From the cell containing the given text, extract its center point as (x, y) coordinate. 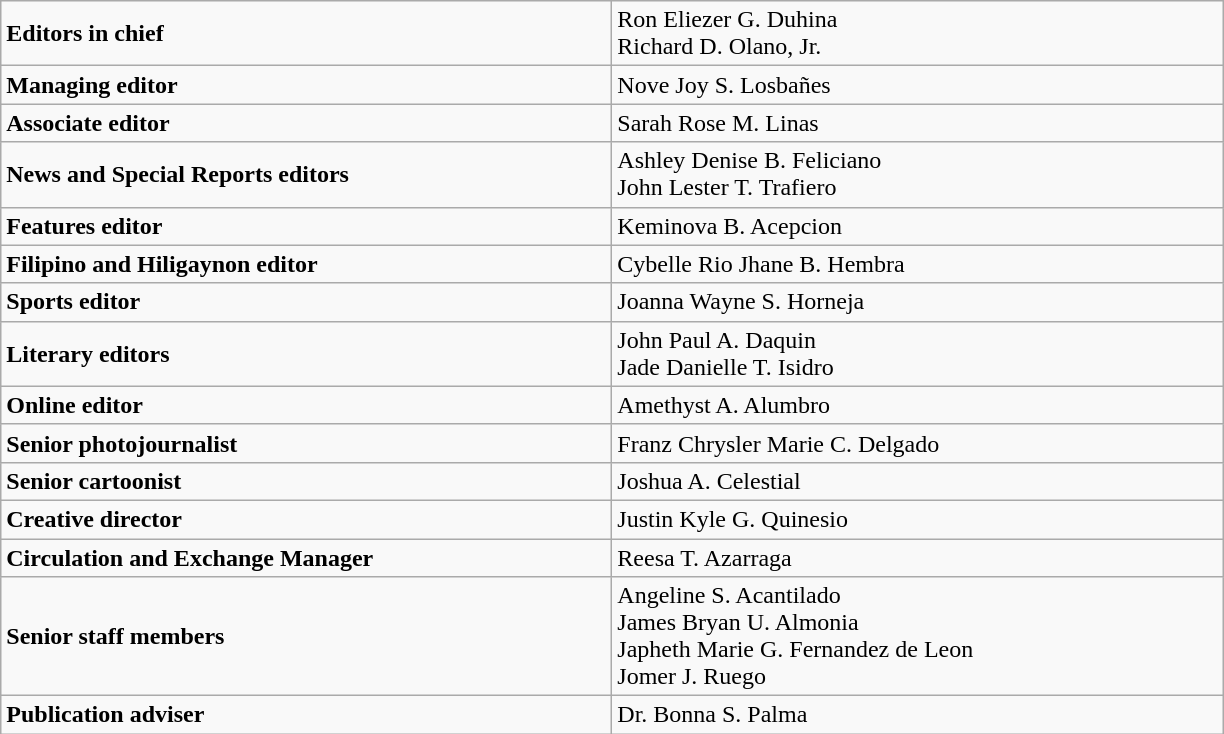
Sarah Rose M. Linas (918, 123)
Senior cartoonist (306, 481)
Senior staff members (306, 636)
Nove Joy S. Losbañes (918, 85)
Literary editors (306, 354)
Franz Chrysler Marie C. Delgado (918, 443)
Ron Eliezer G. Duhina Richard D. Olano, Jr. (918, 34)
Ashley Denise B. Feliciano John Lester T. Trafiero (918, 174)
Publication adviser (306, 715)
Keminova B. Acepcion (918, 226)
Online editor (306, 405)
John Paul A. Daquin Jade Danielle T. Isidro (918, 354)
Reesa T. Azarraga (918, 557)
Creative director (306, 519)
Senior photojournalist (306, 443)
Associate editor (306, 123)
Editors in chief (306, 34)
Cybelle Rio Jhane B. Hembra (918, 264)
Dr. Bonna S. Palma (918, 715)
Filipino and Hiligaynon editor (306, 264)
Joanna Wayne S. Horneja (918, 302)
Managing editor (306, 85)
Circulation and Exchange Manager (306, 557)
Sports editor (306, 302)
Angeline S. AcantiladoJames Bryan U. AlmoniaJapheth Marie G. Fernandez de LeonJomer J. Ruego (918, 636)
News and Special Reports editors (306, 174)
Amethyst A. Alumbro (918, 405)
Joshua A. Celestial (918, 481)
Justin Kyle G. Quinesio (918, 519)
Features editor (306, 226)
